Return the (x, y) coordinate for the center point of the cell that contains the specified text.  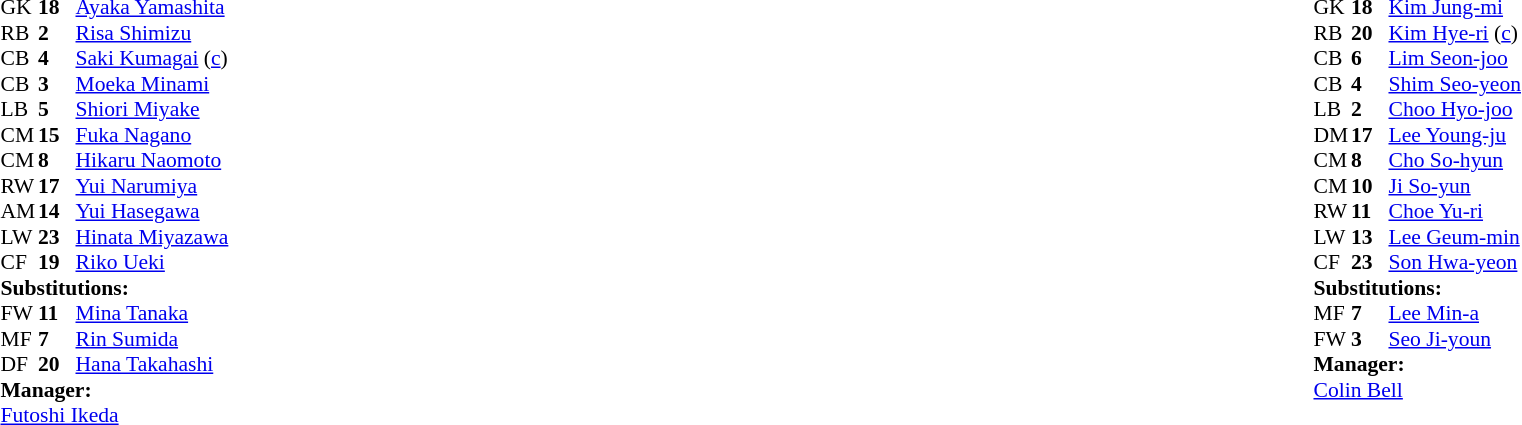
5 (57, 109)
Cho So-hyun (1454, 161)
Ji So-yun (1454, 186)
DM (1332, 135)
Shiori Miyake (152, 109)
Hikaru Naomoto (152, 161)
6 (1370, 59)
Saki Kumagai (c) (152, 59)
AM (19, 211)
Risa Shimizu (152, 33)
Yui Hasegawa (152, 211)
Rin Sumida (152, 339)
Fuka Nagano (152, 135)
DF (19, 365)
Lee Geum-min (1454, 237)
15 (57, 135)
Lee Young-ju (1454, 135)
Hinata Miyazawa (152, 237)
Choo Hyo-joo (1454, 109)
Son Hwa-yeon (1454, 263)
Shim Seo-yeon (1454, 84)
13 (1370, 237)
Hana Takahashi (152, 365)
14 (57, 211)
Choe Yu-ri (1454, 211)
Yui Narumiya (152, 186)
Kim Hye-ri (c) (1454, 33)
10 (1370, 186)
19 (57, 263)
Riko Ueki (152, 263)
Seo Ji-youn (1454, 339)
Lee Min-a (1454, 313)
Colin Bell (1417, 390)
Lim Seon-joo (1454, 59)
Moeka Minami (152, 84)
Mina Tanaka (152, 313)
